Search for the cell housing the specified text and yield its (x, y) center coordinate. 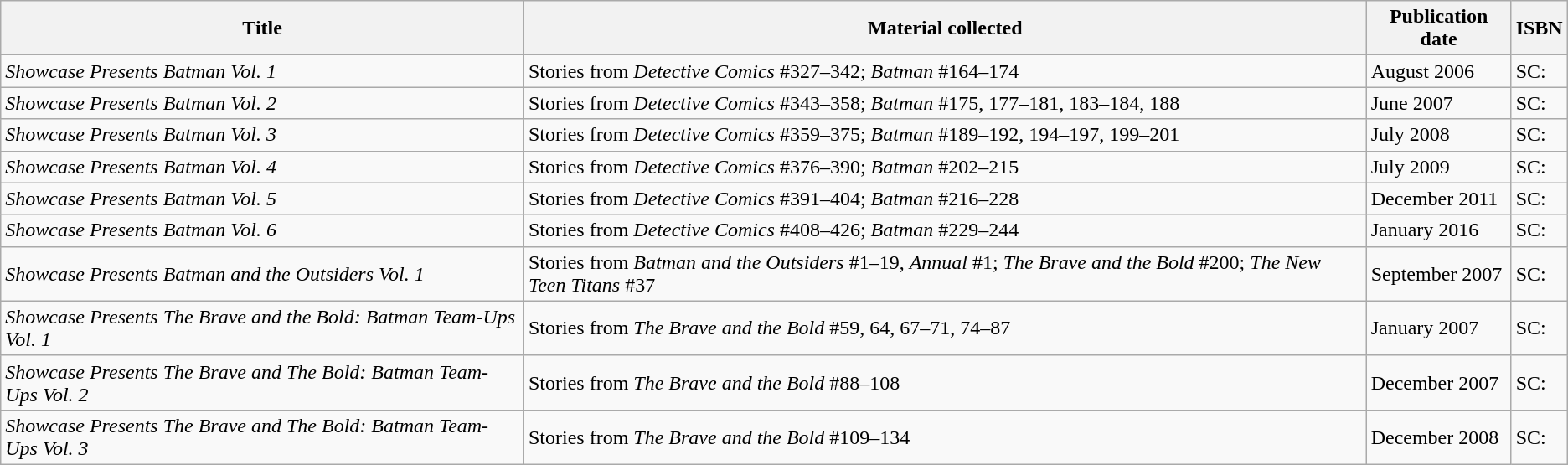
Publication date (1439, 28)
August 2006 (1439, 71)
Stories from The Brave and the Bold #59, 64, 67–71, 74–87 (945, 328)
Showcase Presents Batman and the Outsiders Vol. 1 (263, 273)
Showcase Presents Batman Vol. 4 (263, 167)
Showcase Presents Batman Vol. 6 (263, 230)
December 2011 (1439, 199)
January 2016 (1439, 230)
Stories from Batman and the Outsiders #1–19, Annual #1; The Brave and the Bold #200; The New Teen Titans #37 (945, 273)
Stories from The Brave and the Bold #109–134 (945, 437)
ISBN (1540, 28)
Stories from Detective Comics #408–426; Batman #229–244 (945, 230)
Title (263, 28)
Showcase Presents Batman Vol. 2 (263, 103)
Showcase Presents Batman Vol. 1 (263, 71)
Showcase Presents Batman Vol. 5 (263, 199)
Stories from Detective Comics #327–342; Batman #164–174 (945, 71)
Showcase Presents Batman Vol. 3 (263, 135)
Showcase Presents The Brave and the Bold: Batman Team-Ups Vol. 1 (263, 328)
Stories from Detective Comics #391–404; Batman #216–228 (945, 199)
Material collected (945, 28)
December 2008 (1439, 437)
September 2007 (1439, 273)
Showcase Presents The Brave and The Bold: Batman Team-Ups Vol. 3 (263, 437)
Showcase Presents The Brave and The Bold: Batman Team-Ups Vol. 2 (263, 382)
January 2007 (1439, 328)
Stories from Detective Comics #343–358; Batman #175, 177–181, 183–184, 188 (945, 103)
December 2007 (1439, 382)
July 2009 (1439, 167)
July 2008 (1439, 135)
Stories from The Brave and the Bold #88–108 (945, 382)
Stories from Detective Comics #359–375; Batman #189–192, 194–197, 199–201 (945, 135)
June 2007 (1439, 103)
Stories from Detective Comics #376–390; Batman #202–215 (945, 167)
